From the cell containing the given text, extract its center point as (X, Y) coordinate. 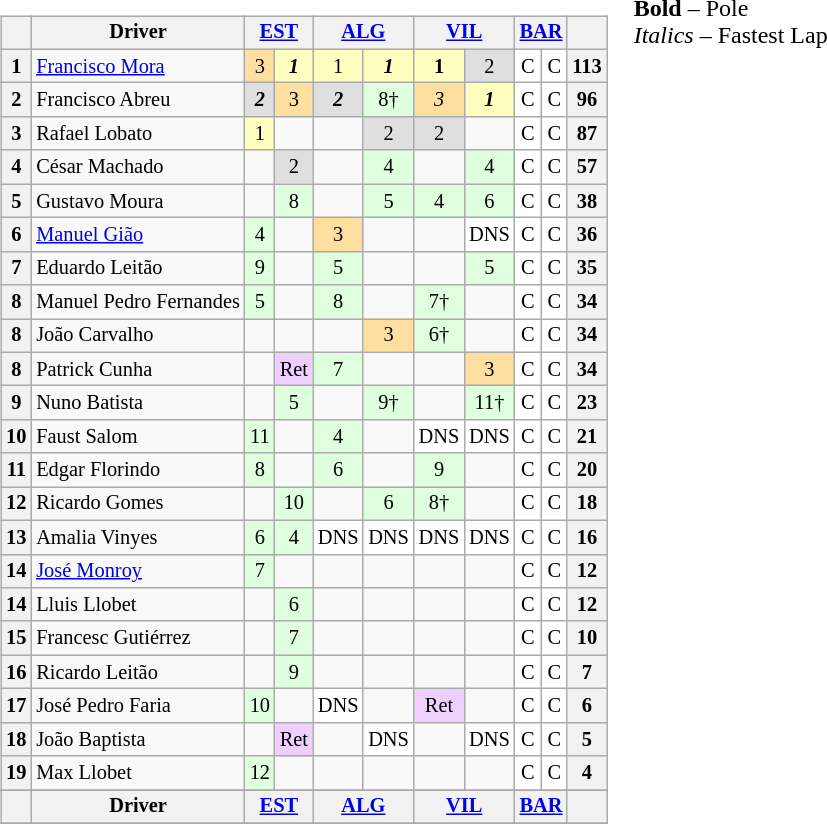
Rafael Lobato (138, 134)
Edgar Florindo (138, 470)
113 (586, 66)
15 (16, 638)
Francisco Abreu (138, 100)
Manuel Gião (138, 235)
23 (586, 403)
38 (586, 201)
36 (586, 235)
19 (16, 773)
7† (439, 302)
17 (16, 706)
José Monroy (138, 571)
87 (586, 134)
Manuel Pedro Fernandes (138, 302)
13 (16, 537)
11† (489, 403)
Gustavo Moura (138, 201)
20 (586, 470)
9† (388, 403)
Ricardo Gomes (138, 504)
José Pedro Faria (138, 706)
Eduardo Leitão (138, 268)
Francisco Mora (138, 66)
Max Llobet (138, 773)
Francesc Gutiérrez (138, 638)
Amalia Vinyes (138, 537)
Patrick Cunha (138, 369)
21 (586, 437)
Faust Salom (138, 437)
96 (586, 100)
João Carvalho (138, 336)
João Baptista (138, 739)
Ricardo Leitão (138, 672)
Nuno Batista (138, 403)
Lluis Llobet (138, 605)
César Machado (138, 167)
57 (586, 167)
6† (439, 336)
35 (586, 268)
